Extract the (x, y) coordinate from the center of the cell holding the provided text.  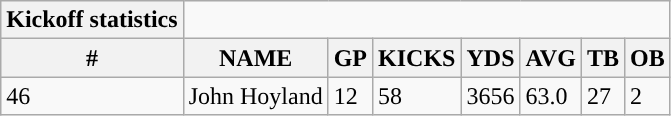
# (92, 58)
Kickoff statistics (92, 20)
John Hoyland (256, 96)
GP (350, 58)
46 (92, 96)
KICKS (417, 58)
27 (602, 96)
12 (350, 96)
63.0 (550, 96)
58 (417, 96)
AVG (550, 58)
3656 (490, 96)
YDS (490, 58)
OB (647, 58)
2 (647, 96)
TB (602, 58)
NAME (256, 58)
